Locate the cell with the specified text and output its (X, Y) center coordinate. 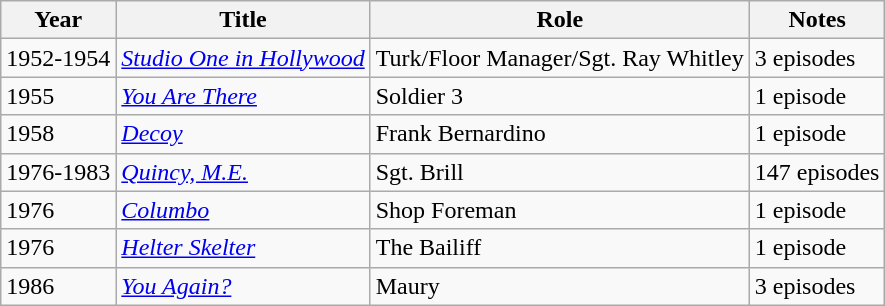
1976-1983 (58, 172)
1955 (58, 96)
You Are There (243, 96)
Role (560, 20)
Frank Bernardino (560, 134)
Helter Skelter (243, 248)
Studio One in Hollywood (243, 58)
Title (243, 20)
1952-1954 (58, 58)
You Again? (243, 286)
Shop Foreman (560, 210)
Maury (560, 286)
Quincy, M.E. (243, 172)
Sgt. Brill (560, 172)
Notes (817, 20)
Decoy (243, 134)
Soldier 3 (560, 96)
Columbo (243, 210)
147 episodes (817, 172)
1986 (58, 286)
Year (58, 20)
1958 (58, 134)
The Bailiff (560, 248)
Turk/Floor Manager/Sgt. Ray Whitley (560, 58)
